Locate the cell with the specified text and output its (x, y) center coordinate. 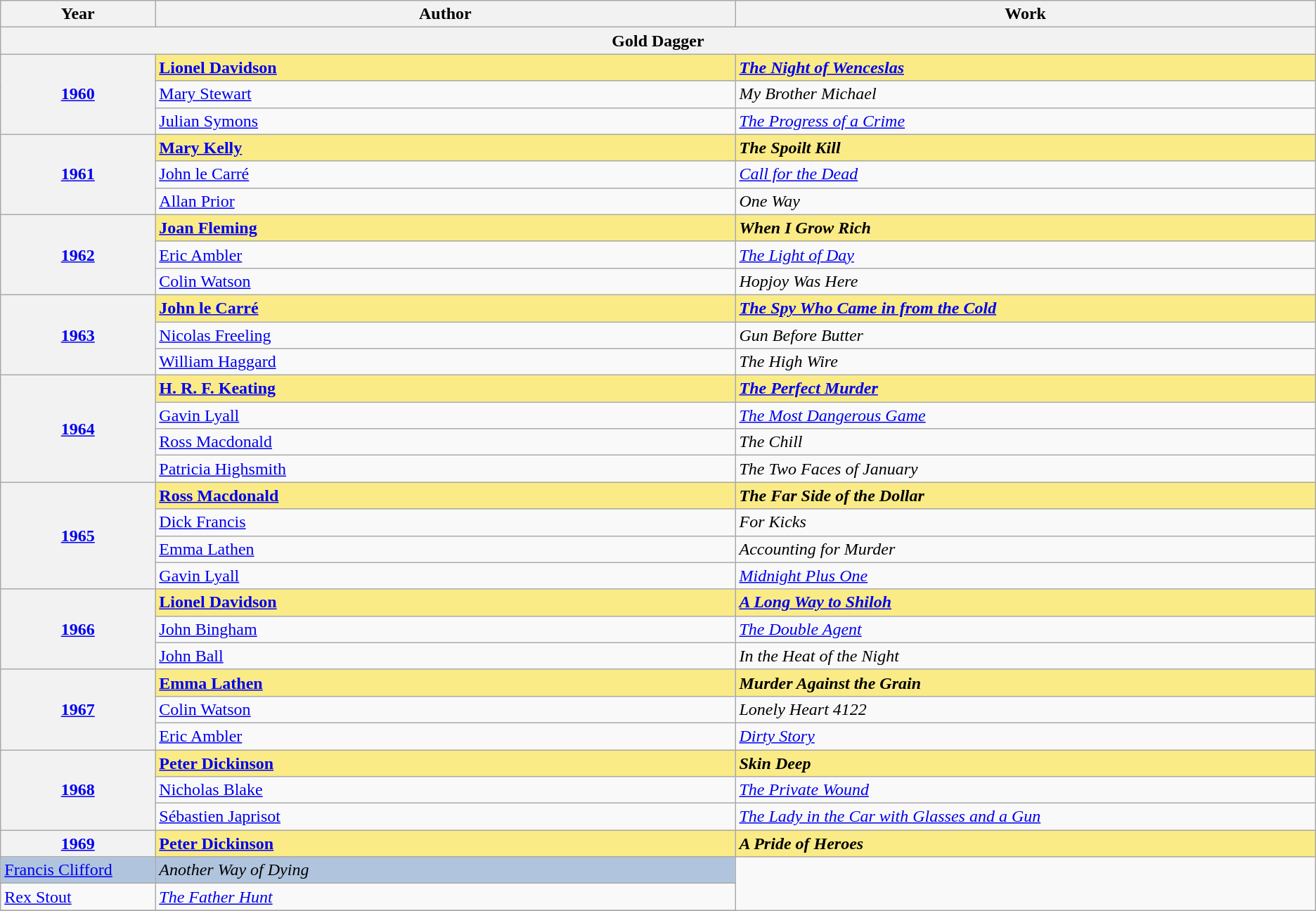
Julian Symons (446, 121)
Joan Fleming (446, 228)
The Progress of a Crime (1025, 121)
The High Wire (1025, 362)
1963 (78, 335)
H. R. F. Keating (446, 389)
The Night of Wenceslas (1025, 67)
Murder Against the Grain (1025, 683)
Gun Before Butter (1025, 335)
The Two Faces of January (1025, 469)
1964 (78, 429)
Accounting for Murder (1025, 549)
The Father Hunt (446, 897)
The Most Dangerous Game (1025, 415)
Dick Francis (446, 522)
When I Grow Rich (1025, 228)
The Chill (1025, 442)
The Double Agent (1025, 629)
Call for the Dead (1025, 174)
A Long Way to Shiloh (1025, 602)
Mary Stewart (446, 94)
1961 (78, 174)
In the Heat of the Night (1025, 656)
A Pride of Heroes (1025, 844)
John Ball (446, 656)
William Haggard (446, 362)
The Light of Day (1025, 254)
1966 (78, 629)
Nicolas Freeling (446, 335)
One Way (1025, 201)
Patricia Highsmith (446, 469)
Hopjoy Was Here (1025, 281)
Nicholas Blake (446, 790)
The Private Wound (1025, 790)
1967 (78, 709)
1960 (78, 94)
John Bingham (446, 629)
1969 (78, 844)
Year (78, 14)
For Kicks (1025, 522)
Francis Clifford (78, 870)
The Spoilt Kill (1025, 148)
Skin Deep (1025, 763)
1968 (78, 789)
The Lady in the Car with Glasses and a Gun (1025, 817)
My Brother Michael (1025, 94)
1965 (78, 536)
Another Way of Dying (446, 870)
The Spy Who Came in from the Cold (1025, 308)
The Perfect Murder (1025, 389)
Dirty Story (1025, 736)
Rex Stout (78, 897)
Work (1025, 14)
The Far Side of the Dollar (1025, 496)
Allan Prior (446, 201)
Author (446, 14)
1962 (78, 254)
Gold Dagger (658, 41)
Midnight Plus One (1025, 576)
Mary Kelly (446, 148)
Lonely Heart 4122 (1025, 709)
Sébastien Japrisot (446, 817)
